Detect which cell encompasses the target text, then output its [X, Y] center coordinate. 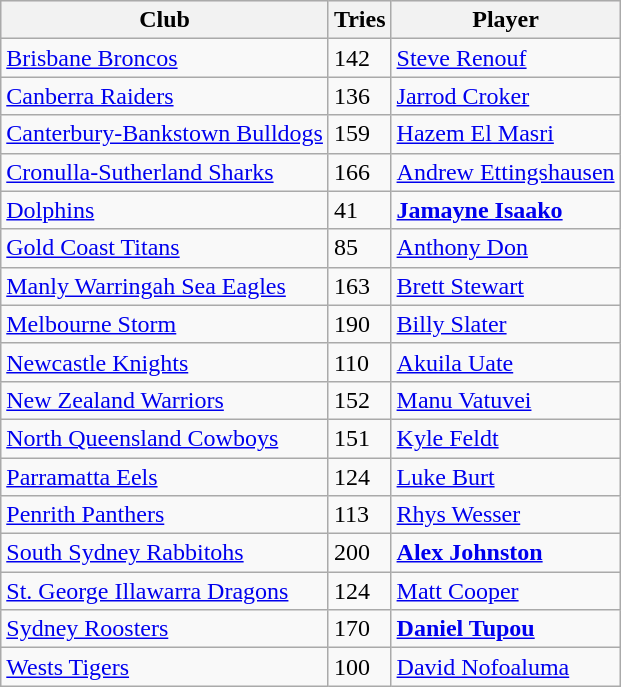
Daniel Tupou [506, 629]
Canberra Raiders [165, 96]
Alex Johnston [506, 553]
Akuila Uate [506, 362]
Sydney Roosters [165, 629]
Newcastle Knights [165, 362]
166 [360, 172]
41 [360, 210]
Brisbane Broncos [165, 58]
Jarrod Croker [506, 96]
North Queensland Cowboys [165, 438]
110 [360, 362]
Parramatta Eels [165, 477]
Matt Cooper [506, 591]
200 [360, 553]
Andrew Ettingshausen [506, 172]
Club [165, 20]
Rhys Wesser [506, 515]
David Nofoaluma [506, 667]
Dolphins [165, 210]
Penrith Panthers [165, 515]
Brett Stewart [506, 286]
Gold Coast Titans [165, 248]
152 [360, 400]
190 [360, 324]
151 [360, 438]
Cronulla-Sutherland Sharks [165, 172]
St. George Illawarra Dragons [165, 591]
Kyle Feldt [506, 438]
170 [360, 629]
Jamayne Isaako [506, 210]
Hazem El Masri [506, 134]
Canterbury-Bankstown Bulldogs [165, 134]
Steve Renouf [506, 58]
136 [360, 96]
Manly Warringah Sea Eagles [165, 286]
Tries [360, 20]
Anthony Don [506, 248]
142 [360, 58]
Melbourne Storm [165, 324]
Billy Slater [506, 324]
Manu Vatuvei [506, 400]
Luke Burt [506, 477]
85 [360, 248]
South Sydney Rabbitohs [165, 553]
New Zealand Warriors [165, 400]
113 [360, 515]
Wests Tigers [165, 667]
159 [360, 134]
Player [506, 20]
100 [360, 667]
163 [360, 286]
